Return the [x, y] coordinate for the center point of the cell that contains the specified text.  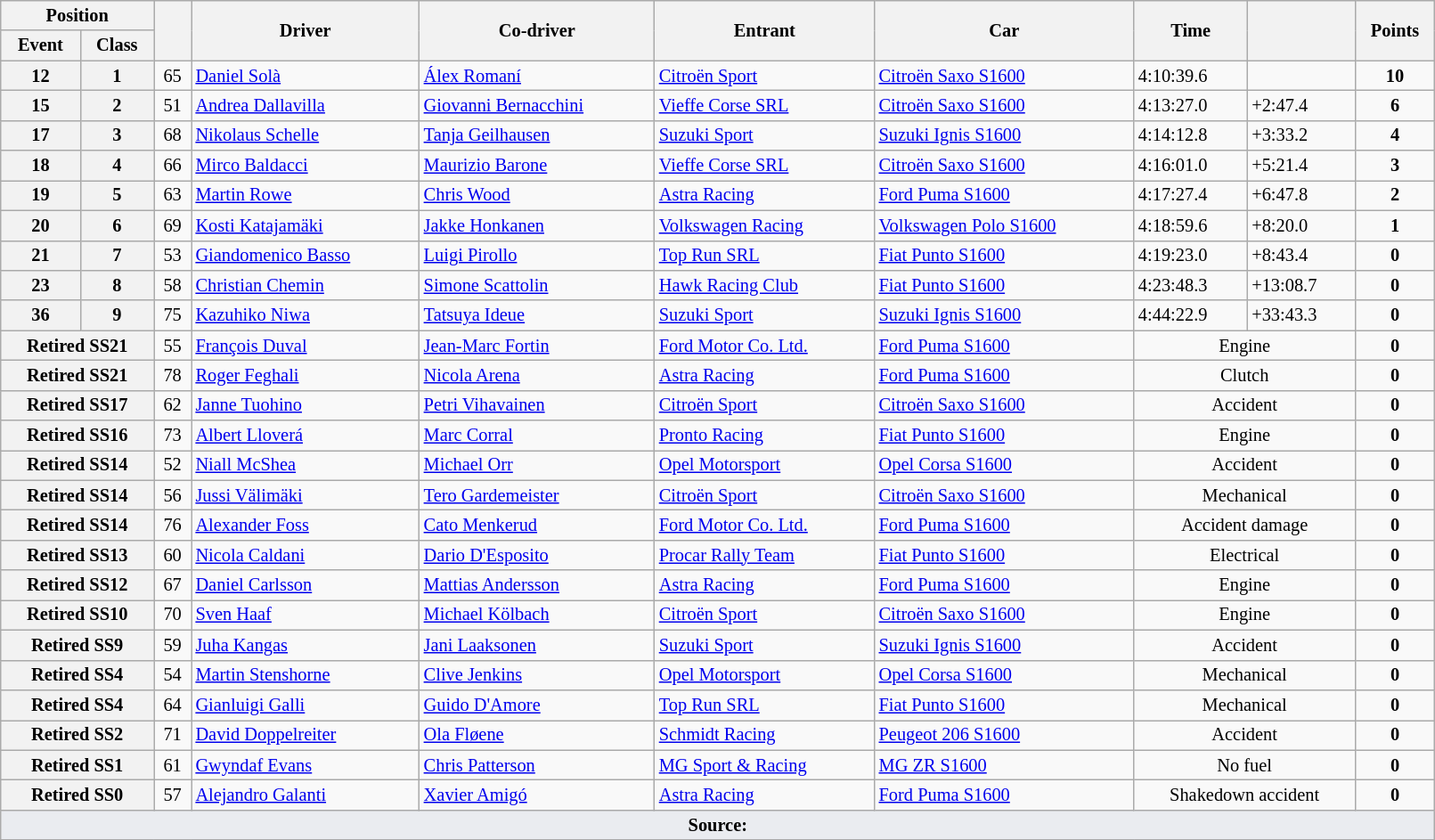
4:14:12.8 [1190, 135]
Cato Menkerud [537, 525]
Giovanni Bernacchini [537, 105]
Albert Lloverá [306, 436]
8 [118, 285]
Pronto Racing [764, 436]
57 [173, 795]
60 [173, 555]
76 [173, 525]
9 [118, 315]
21 [41, 256]
56 [173, 495]
4:17:27.4 [1190, 195]
Retired SS9 [77, 645]
10 [1395, 76]
17 [41, 135]
François Duval [306, 346]
Tanja Geilhausen [537, 135]
Retired SS10 [77, 615]
4:19:23.0 [1190, 256]
+5:21.4 [1300, 166]
64 [173, 705]
4:18:59.6 [1190, 225]
Andrea Dallavilla [306, 105]
51 [173, 105]
Martin Rowe [306, 195]
Class [118, 45]
Nicola Arena [537, 375]
59 [173, 645]
78 [173, 375]
12 [41, 76]
Dario D'Esposito [537, 555]
54 [173, 675]
Shakedown accident [1244, 795]
Gwyndaf Evans [306, 765]
4:16:01.0 [1190, 166]
Peugeot 206 S1600 [1005, 735]
MG Sport & Racing [764, 765]
Co-driver [537, 30]
Electrical [1244, 555]
Mirco Baldacci [306, 166]
Retired SS16 [77, 436]
Marc Corral [537, 436]
Jean-Marc Fortin [537, 346]
Daniel Solà [306, 76]
Álex Romaní [537, 76]
Points [1395, 30]
70 [173, 615]
Mattias Andersson [537, 585]
Source: [718, 825]
MG ZR S1600 [1005, 765]
Alexander Foss [306, 525]
63 [173, 195]
53 [173, 256]
Hawk Racing Club [764, 285]
Michael Kölbach [537, 615]
+13:08.7 [1300, 285]
Jani Laaksonen [537, 645]
Retired SS1 [77, 765]
David Doppelreiter [306, 735]
4:13:27.0 [1190, 105]
Chris Wood [537, 195]
Accident damage [1244, 525]
71 [173, 735]
Christian Chemin [306, 285]
+8:20.0 [1300, 225]
+33:43.3 [1300, 315]
Driver [306, 30]
Jakke Honkanen [537, 225]
Tatsuya Ideue [537, 315]
69 [173, 225]
Maurizio Barone [537, 166]
Event [41, 45]
No fuel [1244, 765]
Position [77, 15]
5 [118, 195]
58 [173, 285]
Xavier Amigó [537, 795]
Kosti Katajamäki [306, 225]
15 [41, 105]
20 [41, 225]
75 [173, 315]
7 [118, 256]
Tero Gardemeister [537, 495]
66 [173, 166]
4:44:22.9 [1190, 315]
Retired SS12 [77, 585]
Martin Stenshorne [306, 675]
73 [173, 436]
Retired SS13 [77, 555]
Clutch [1244, 375]
+2:47.4 [1300, 105]
Sven Haaf [306, 615]
Time [1190, 30]
Simone Scattolin [537, 285]
55 [173, 346]
52 [173, 465]
Janne Tuohino [306, 405]
Kazuhiko Niwa [306, 315]
Retired SS17 [77, 405]
61 [173, 765]
68 [173, 135]
Giandomenico Basso [306, 256]
23 [41, 285]
Retired SS2 [77, 735]
Volkswagen Polo S1600 [1005, 225]
Car [1005, 30]
67 [173, 585]
Daniel Carlsson [306, 585]
4:23:48.3 [1190, 285]
Procar Rally Team [764, 555]
Retired SS0 [77, 795]
Chris Patterson [537, 765]
Michael Orr [537, 465]
Alejandro Galanti [306, 795]
65 [173, 76]
Juha Kangas [306, 645]
Luigi Pirollo [537, 256]
18 [41, 166]
+3:33.2 [1300, 135]
Nicola Caldani [306, 555]
Entrant [764, 30]
62 [173, 405]
Volkswagen Racing [764, 225]
Roger Feghali [306, 375]
Jussi Välimäki [306, 495]
Gianluigi Galli [306, 705]
19 [41, 195]
Clive Jenkins [537, 675]
Niall McShea [306, 465]
36 [41, 315]
Ola Fløene [537, 735]
4:10:39.6 [1190, 76]
Petri Vihavainen [537, 405]
+8:43.4 [1300, 256]
Nikolaus Schelle [306, 135]
Schmidt Racing [764, 735]
Guido D'Amore [537, 705]
+6:47.8 [1300, 195]
